Search for the cell housing the specified text and yield its [x, y] center coordinate. 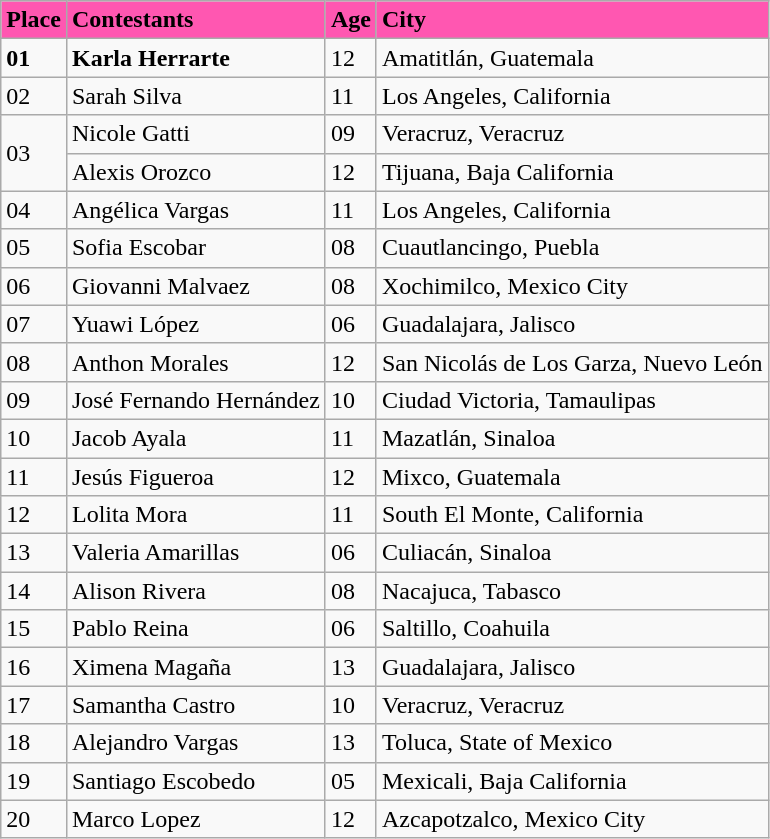
15 [34, 629]
20 [34, 819]
14 [34, 591]
18 [34, 743]
Lolita Mora [196, 515]
04 [34, 210]
Alejandro Vargas [196, 743]
16 [34, 667]
Angélica Vargas [196, 210]
Place [34, 20]
Anthon Morales [196, 362]
03 [34, 153]
Pablo Reina [196, 629]
Mixco, Guatemala [572, 477]
Tijuana, Baja California [572, 172]
Samantha Castro [196, 705]
Mazatlán, Sinaloa [572, 438]
Amatitlán, Guatemala [572, 58]
City [572, 20]
Ximena Magaña [196, 667]
Nacajuca, Tabasco [572, 591]
Mexicali, Baja California [572, 781]
Xochimilco, Mexico City [572, 286]
Culiacán, Sinaloa [572, 553]
Azcapotzalco, Mexico City [572, 819]
17 [34, 705]
19 [34, 781]
Marco Lopez [196, 819]
Nicole Gatti [196, 134]
Ciudad Victoria, Tamaulipas [572, 400]
South El Monte, California [572, 515]
Toluca, State of Mexico [572, 743]
Santiago Escobedo [196, 781]
02 [34, 96]
Saltillo, Coahuila [572, 629]
Karla Herrarte [196, 58]
Jacob Ayala [196, 438]
Jesús Figueroa [196, 477]
José Fernando Hernández [196, 400]
Alison Rivera [196, 591]
01 [34, 58]
Valeria Amarillas [196, 553]
07 [34, 324]
Contestants [196, 20]
Giovanni Malvaez [196, 286]
Sofia Escobar [196, 248]
Yuawi López [196, 324]
Sarah Silva [196, 96]
Age [350, 20]
San Nicolás de Los Garza, Nuevo León [572, 362]
Alexis Orozco [196, 172]
Cuautlancingo, Puebla [572, 248]
